Return (X, Y) of the center of cell containing provided text 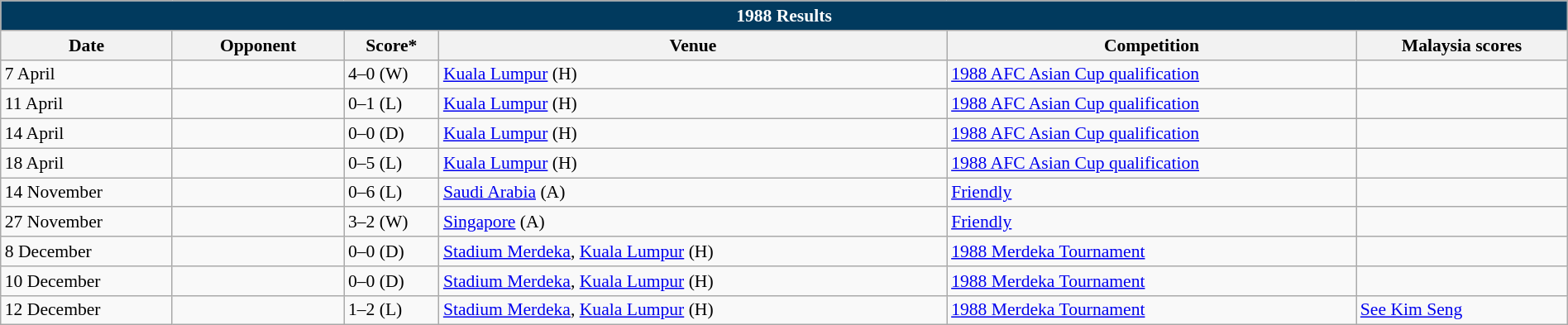
Date (87, 45)
0–1 (L) (392, 104)
3–2 (W) (392, 222)
See Kim Seng (1462, 310)
Competition (1151, 45)
7 April (87, 74)
18 April (87, 163)
1988 Results (784, 16)
Singapore (A) (693, 222)
Opponent (258, 45)
Venue (693, 45)
11 April (87, 104)
14 April (87, 134)
4–0 (W) (392, 74)
Score* (392, 45)
0–5 (L) (392, 163)
10 December (87, 281)
1–2 (L) (392, 310)
12 December (87, 310)
Malaysia scores (1462, 45)
27 November (87, 222)
8 December (87, 251)
14 November (87, 193)
0–6 (L) (392, 193)
Saudi Arabia (A) (693, 193)
